Output the (X, Y) coordinate of the center of the cell containing the given text.  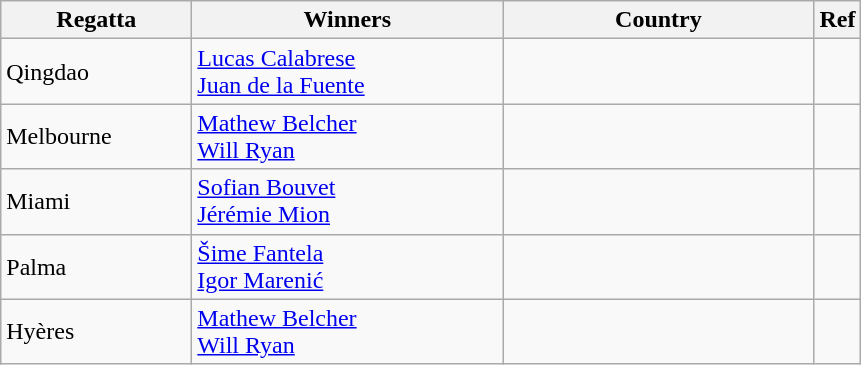
Lucas CalabreseJuan de la Fuente (348, 72)
Palma (96, 266)
Qingdao (96, 72)
Melbourne (96, 136)
Hyères (96, 332)
Miami (96, 202)
Sofian BouvetJérémie Mion (348, 202)
Regatta (96, 20)
Ref (838, 20)
Winners (348, 20)
Šime FantelaIgor Marenić (348, 266)
Country (658, 20)
